Locate the cell with the specified text and output its (X, Y) center coordinate. 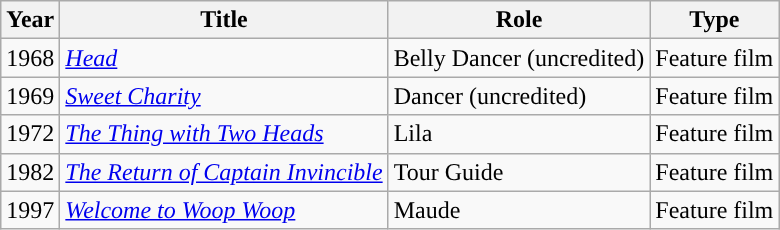
Year (30, 20)
1972 (30, 134)
Tour Guide (519, 172)
The Thing with Two Heads (224, 134)
Role (519, 20)
1969 (30, 96)
Welcome to Woop Woop (224, 210)
1982 (30, 172)
Maude (519, 210)
Sweet Charity (224, 96)
Head (224, 58)
Belly Dancer (uncredited) (519, 58)
Title (224, 20)
Type (714, 20)
1968 (30, 58)
Lila (519, 134)
The Return of Captain Invincible (224, 172)
Dancer (uncredited) (519, 96)
1997 (30, 210)
